Pinpoint the cell where the given text exists, returning its (x, y) midpoint coordinate. 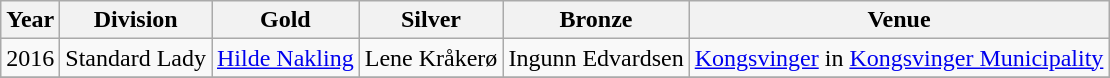
Standard Lady (136, 58)
Silver (431, 20)
Gold (286, 20)
Division (136, 20)
Lene Kråkerø (431, 58)
Bronze (596, 20)
2016 (30, 58)
Ingunn Edvardsen (596, 58)
Year (30, 20)
Kongsvinger in Kongsvinger Municipality (899, 58)
Hilde Nakling (286, 58)
Venue (899, 20)
